Identify which cell holds the provided text, then report its [x, y] central coordinate. 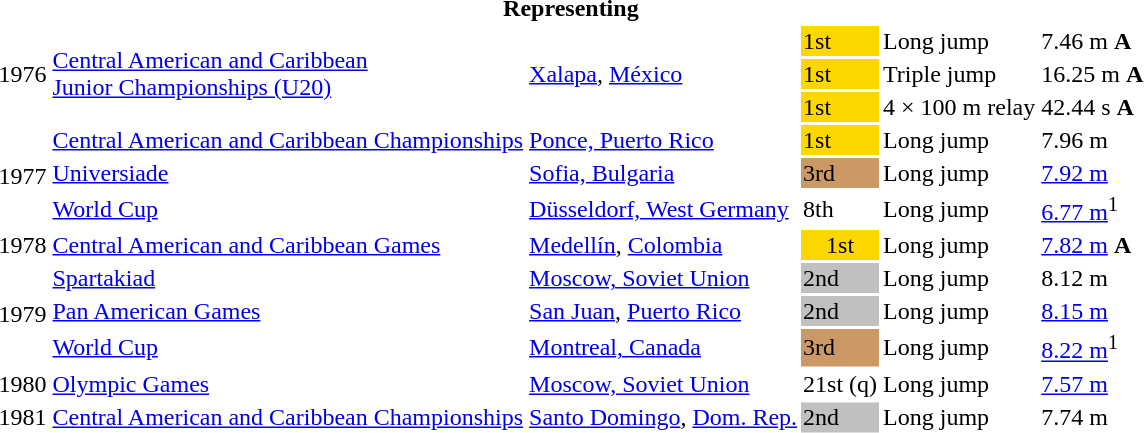
San Juan, Puerto Rico [664, 311]
21st (q) [840, 384]
Sofia, Bulgaria [664, 173]
Spartakiad [288, 278]
Ponce, Puerto Rico [664, 140]
Pan American Games [288, 311]
4 × 100 m relay [960, 107]
Central American and CaribbeanJunior Championships (U20) [288, 74]
Universiade [288, 173]
Olympic Games [288, 384]
Düsseldorf, West Germany [664, 209]
8th [840, 209]
Medellín, Colombia [664, 245]
Santo Domingo, Dom. Rep. [664, 417]
Central American and Caribbean Games [288, 245]
Triple jump [960, 74]
Xalapa, México [664, 74]
Montreal, Canada [664, 347]
